Provide the [X, Y] coordinate of the cell's center where the given text is located.  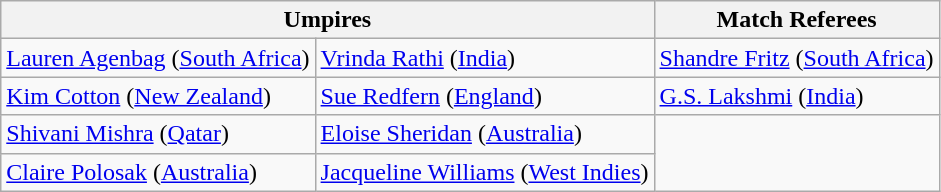
Shivani Mishra (Qatar) [158, 134]
G.S. Lakshmi (India) [796, 96]
Lauren Agenbag (South Africa) [158, 58]
Eloise Sheridan (Australia) [484, 134]
Match Referees [796, 20]
Kim Cotton (New Zealand) [158, 96]
Jacqueline Williams (West Indies) [484, 172]
Sue Redfern (England) [484, 96]
Claire Polosak (Australia) [158, 172]
Umpires [328, 20]
Shandre Fritz (South Africa) [796, 58]
Vrinda Rathi (India) [484, 58]
